Locate the cell with the specified text and output its [X, Y] center coordinate. 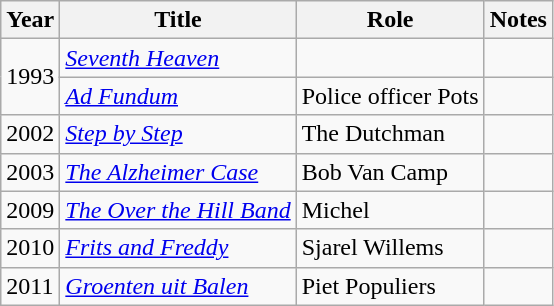
Role [390, 20]
1993 [30, 77]
Sjarel Willems [390, 248]
Frits and Freddy [178, 248]
Step by Step [178, 134]
2009 [30, 210]
Michel [390, 210]
Seventh Heaven [178, 58]
The Over the Hill Band [178, 210]
Police officer Pots [390, 96]
Bob Van Camp [390, 172]
Piet Populiers [390, 286]
Notes [518, 20]
Title [178, 20]
2003 [30, 172]
Ad Fundum [178, 96]
Groenten uit Balen [178, 286]
The Dutchman [390, 134]
The Alzheimer Case [178, 172]
2011 [30, 286]
2010 [30, 248]
Year [30, 20]
2002 [30, 134]
